Capture the cell that displays the provided text and extract its (X, Y) central coordinate. 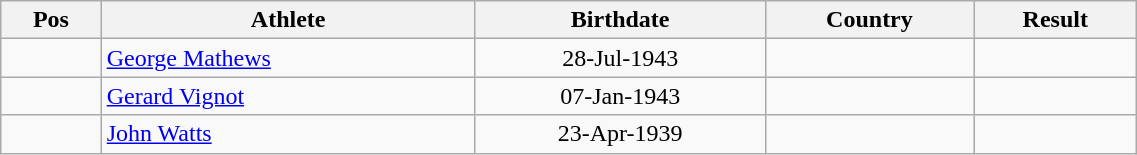
Athlete (288, 20)
Pos (51, 20)
28-Jul-1943 (620, 58)
Gerard Vignot (288, 96)
23-Apr-1939 (620, 134)
Result (1056, 20)
John Watts (288, 134)
Birthdate (620, 20)
George Mathews (288, 58)
07-Jan-1943 (620, 96)
Country (870, 20)
